Locate the cell with the specified text and output its (X, Y) center coordinate. 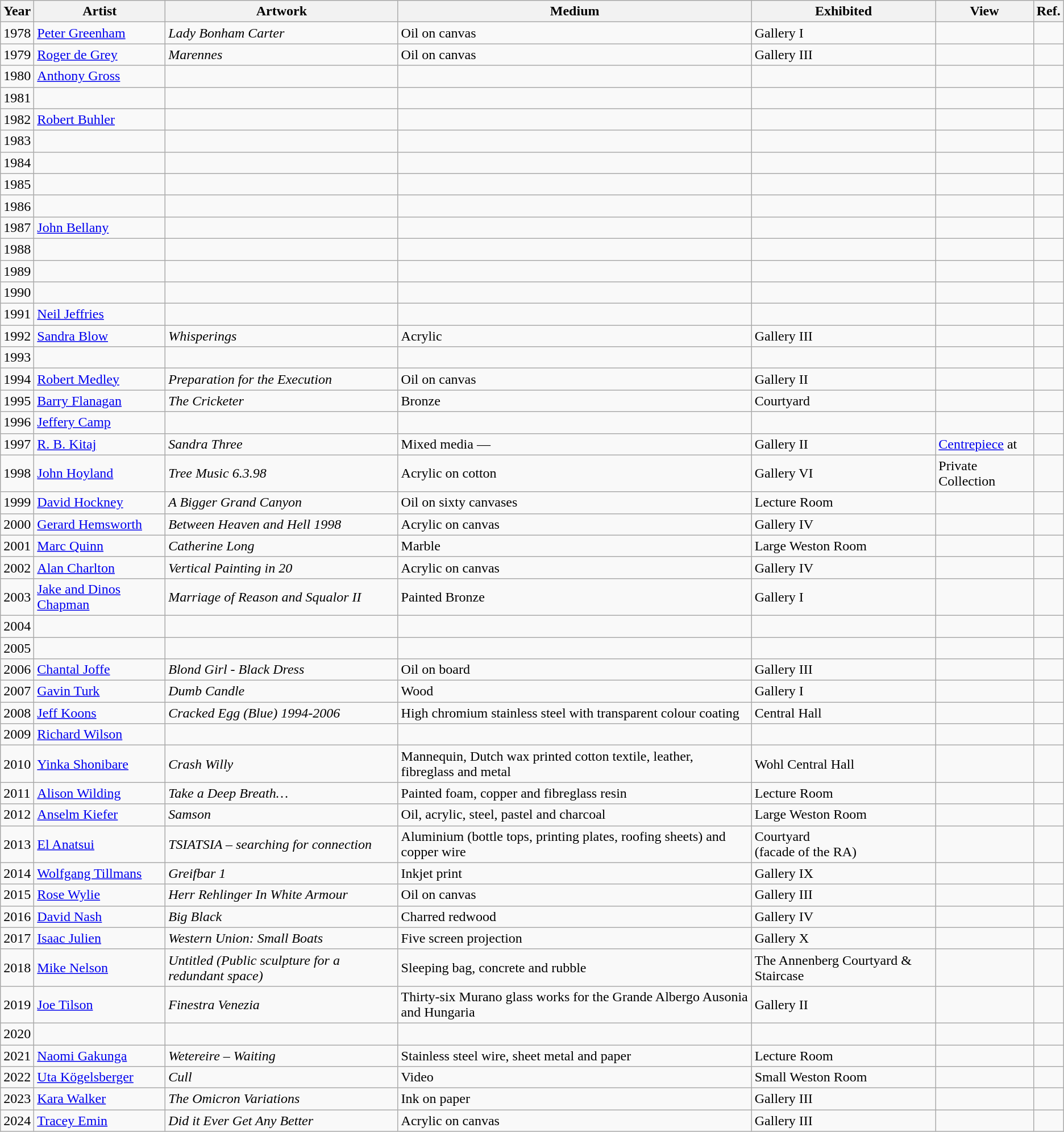
Wood (575, 691)
Video (575, 1077)
2007 (17, 691)
Thirty-six Murano glass works for the Grande Albergo Ausonia and Hungaria (575, 1004)
R. B. Kitaj (100, 444)
John Bellany (100, 227)
TSIATSIA – searching for connection (282, 844)
1988 (17, 249)
1982 (17, 119)
Vertical Painting in 20 (282, 567)
Inkjet print (575, 873)
View (984, 11)
Artwork (282, 11)
El Anatsui (100, 844)
Barry Flanagan (100, 401)
Finestra Venezia (282, 1004)
2022 (17, 1077)
David Hockney (100, 503)
Alison Wilding (100, 793)
2013 (17, 844)
2005 (17, 648)
Robert Buhler (100, 119)
Samson (282, 815)
Roger de Grey (100, 55)
2015 (17, 895)
Gallery IX (843, 873)
Marble (575, 546)
Joe Tilson (100, 1004)
2012 (17, 815)
Crash Willy (282, 764)
Uta Kögelsberger (100, 1077)
Centrepiece at (984, 444)
1981 (17, 98)
1993 (17, 358)
Five screen projection (575, 938)
2011 (17, 793)
Cracked Egg (Blue) 1994-2006 (282, 713)
2010 (17, 764)
Courtyard(facade of the RA) (843, 844)
Isaac Julien (100, 938)
Ref. (1048, 11)
2002 (17, 567)
Anselm Kiefer (100, 815)
Catherine Long (282, 546)
Wolfgang Tillmans (100, 873)
1985 (17, 184)
A Bigger Grand Canyon (282, 503)
2020 (17, 1034)
Artist (100, 11)
Mannequin, Dutch wax printed cotton textile, leather, fibreglass and metal (575, 764)
1979 (17, 55)
Greifbar 1 (282, 873)
1986 (17, 206)
Exhibited (843, 11)
Anthony Gross (100, 76)
High chromium stainless steel with transparent colour coating (575, 713)
Preparation for the Execution (282, 379)
Painted foam, copper and fibreglass resin (575, 793)
1990 (17, 293)
Marc Quinn (100, 546)
Robert Medley (100, 379)
1987 (17, 227)
2006 (17, 670)
Naomi Gakunga (100, 1056)
Aluminium (bottle tops, printing plates, roofing sheets) and copper wire (575, 844)
The Omicron Variations (282, 1099)
Gavin Turk (100, 691)
Jake and Dinos Chapman (100, 597)
Year (17, 11)
Oil on board (575, 670)
1989 (17, 271)
Gerard Hemsworth (100, 524)
1997 (17, 444)
Mixed media — (575, 444)
Bronze (575, 401)
2008 (17, 713)
2019 (17, 1004)
Did it Ever Get Any Better (282, 1121)
1996 (17, 422)
The Cricketer (282, 401)
Acrylic (575, 336)
John Hoyland (100, 473)
Untitled (Public sculpture for a redundant space) (282, 968)
Chantal Joffe (100, 670)
Wetereire – Waiting (282, 1056)
Western Union: Small Boats (282, 938)
2009 (17, 735)
Kara Walker (100, 1099)
Medium (575, 11)
1978 (17, 33)
1992 (17, 336)
1984 (17, 163)
Jeff Koons (100, 713)
Stainless steel wire, sheet metal and paper (575, 1056)
Acrylic on cotton (575, 473)
Marriage of Reason and Squalor II (282, 597)
Lady Bonham Carter (282, 33)
Tree Music 6.3.98 (282, 473)
Blond Girl - Black Dress (282, 670)
Dumb Candle (282, 691)
Peter Greenham (100, 33)
1983 (17, 141)
Sandra Blow (100, 336)
Whisperings (282, 336)
2004 (17, 626)
Marennes (282, 55)
Neil Jeffries (100, 314)
Oil, acrylic, steel, pastel and charcoal (575, 815)
Gallery X (843, 938)
Big Black (282, 917)
Courtyard (843, 401)
2023 (17, 1099)
Oil on sixty canvases (575, 503)
2001 (17, 546)
Private Collection (984, 473)
Between Heaven and Hell 1998 (282, 524)
Rose Wylie (100, 895)
1980 (17, 76)
2017 (17, 938)
2003 (17, 597)
Mike Nelson (100, 968)
2024 (17, 1121)
Charred redwood (575, 917)
1991 (17, 314)
The Annenberg Courtyard & Staircase (843, 968)
Yinka Shonibare (100, 764)
Alan Charlton (100, 567)
1995 (17, 401)
Herr Rehlinger In White Armour (282, 895)
Gallery VI (843, 473)
2016 (17, 917)
Wohl Central Hall (843, 764)
Painted Bronze (575, 597)
Sandra Three (282, 444)
2018 (17, 968)
Jeffery Camp (100, 422)
Tracey Emin (100, 1121)
1998 (17, 473)
Take a Deep Breath… (282, 793)
2014 (17, 873)
1999 (17, 503)
1994 (17, 379)
Richard Wilson (100, 735)
Cull (282, 1077)
2021 (17, 1056)
Ink on paper (575, 1099)
Small Weston Room (843, 1077)
2000 (17, 524)
Sleeping bag, concrete and rubble (575, 968)
Central Hall (843, 713)
David Nash (100, 917)
